Scan for the cell matching the given text and deliver its (x, y) coordinate at center. 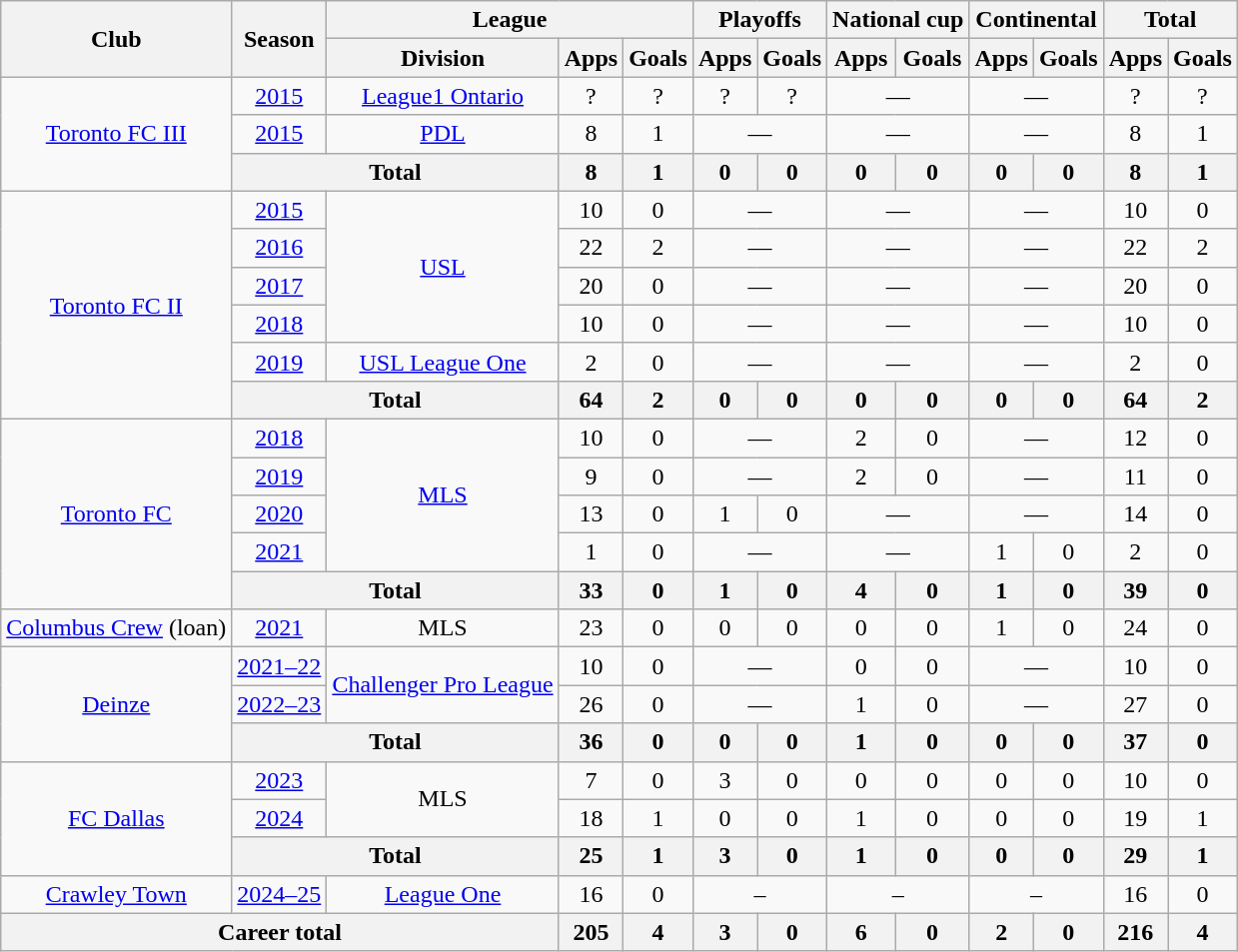
National cup (898, 20)
Deinze (116, 704)
Crawley Town (116, 894)
Playoffs (759, 20)
FC Dallas (116, 818)
23 (591, 628)
Continental (1036, 20)
USL (443, 267)
6 (861, 932)
24 (1135, 628)
25 (591, 856)
12 (1135, 438)
18 (591, 818)
26 (591, 704)
27 (1135, 704)
2017 (280, 286)
Career total (280, 932)
33 (591, 590)
2021–22 (280, 666)
9 (591, 476)
League (510, 20)
2024–25 (280, 894)
11 (1135, 476)
37 (1135, 742)
League1 Ontario (443, 96)
29 (1135, 856)
2024 (280, 818)
Toronto FC III (116, 134)
36 (591, 742)
39 (1135, 590)
205 (591, 932)
2016 (280, 248)
PDL (443, 134)
Columbus Crew (loan) (116, 628)
14 (1135, 514)
Season (280, 39)
2023 (280, 780)
League One (443, 894)
2022–23 (280, 704)
216 (1135, 932)
19 (1135, 818)
USL League One (443, 362)
Division (443, 58)
Toronto FC II (116, 305)
2020 (280, 514)
Club (116, 39)
13 (591, 514)
Toronto FC (116, 513)
7 (591, 780)
Challenger Pro League (443, 685)
